Find where the given text appears and provide that cell's center as (X, Y) coordinate. 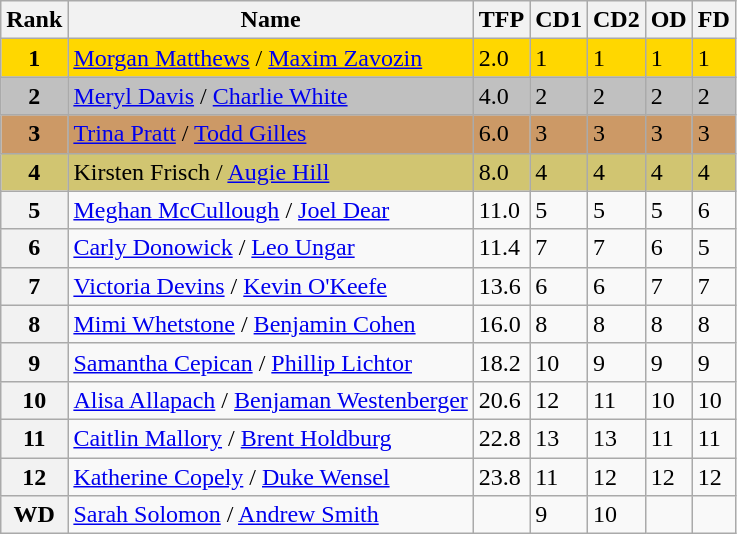
Samantha Cepican / Phillip Lichtor (270, 362)
16.0 (501, 324)
Morgan Matthews / Maxim Zavozin (270, 58)
Victoria Devins / Kevin O'Keefe (270, 286)
TFP (501, 20)
18.2 (501, 362)
Trina Pratt / Todd Gilles (270, 134)
Kirsten Frisch / Augie Hill (270, 172)
CD1 (559, 20)
FD (714, 20)
4.0 (501, 96)
CD2 (616, 20)
20.6 (501, 400)
Meghan McCullough / Joel Dear (270, 210)
8.0 (501, 172)
Caitlin Mallory / Brent Holdburg (270, 438)
6.0 (501, 134)
Meryl Davis / Charlie White (270, 96)
13.6 (501, 286)
23.8 (501, 477)
11.0 (501, 210)
WD (34, 515)
OD (668, 20)
Sarah Solomon / Andrew Smith (270, 515)
Katherine Copely / Duke Wensel (270, 477)
2.0 (501, 58)
Carly Donowick / Leo Ungar (270, 248)
22.8 (501, 438)
Rank (34, 20)
Mimi Whetstone / Benjamin Cohen (270, 324)
11.4 (501, 248)
Name (270, 20)
Alisa Allapach / Benjaman Westenberger (270, 400)
